Identify which cell holds the provided text, then report its [x, y] central coordinate. 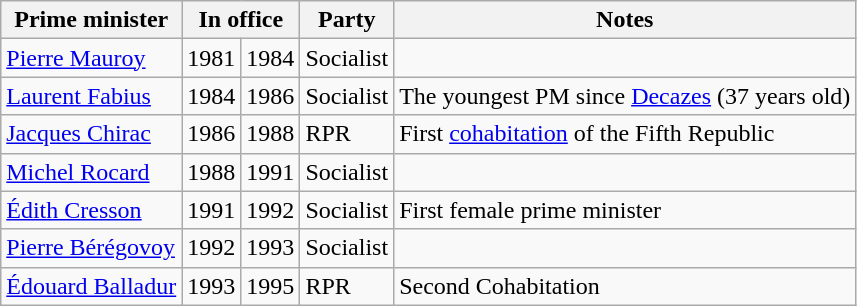
Jacques Chirac [92, 134]
Pierre Mauroy [92, 58]
Édith Cresson [92, 210]
First female prime minister [625, 210]
1981 [212, 58]
Second Cohabitation [625, 286]
First cohabitation of the Fifth Republic [625, 134]
Laurent Fabius [92, 96]
Michel Rocard [92, 172]
1995 [270, 286]
Party [347, 20]
Prime minister [92, 20]
Pierre Bérégovoy [92, 248]
Notes [625, 20]
In office [241, 20]
The youngest PM since Decazes (37 years old) [625, 96]
Édouard Balladur [92, 286]
